Locate the cell with the specified text and output its (X, Y) center coordinate. 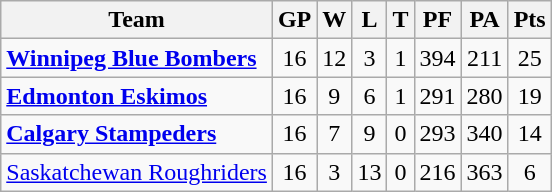
Team (137, 20)
340 (484, 134)
293 (438, 134)
PA (484, 20)
12 (334, 58)
Edmonton Eskimos (137, 96)
216 (438, 172)
Saskatchewan Roughriders (137, 172)
T (400, 20)
394 (438, 58)
Winnipeg Blue Bombers (137, 58)
7 (334, 134)
280 (484, 96)
13 (370, 172)
211 (484, 58)
GP (294, 20)
PF (438, 20)
14 (530, 134)
Calgary Stampeders (137, 134)
363 (484, 172)
291 (438, 96)
25 (530, 58)
L (370, 20)
19 (530, 96)
W (334, 20)
Pts (530, 20)
